Locate the cell with the specified text and output its [x, y] center coordinate. 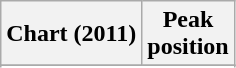
Peakposition [188, 34]
Chart (2011) [72, 34]
